Identify which cell holds the provided text, then report its (x, y) central coordinate. 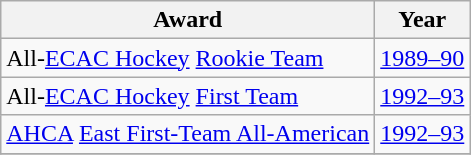
All-ECAC Hockey Rookie Team (188, 58)
AHCA East First-Team All-American (188, 134)
Year (422, 20)
1989–90 (422, 58)
Award (188, 20)
All-ECAC Hockey First Team (188, 96)
